Find where the given text appears and provide that cell's center as (X, Y) coordinate. 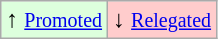
↓ Relegated (162, 20)
↑ Promoted (54, 20)
